From the cell containing the given text, extract its center point as [X, Y] coordinate. 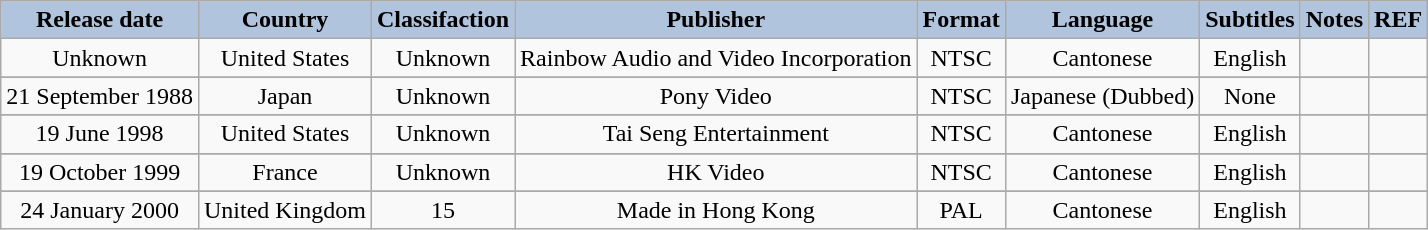
Rainbow Audio and Video Incorporation [716, 58]
Publisher [716, 20]
Classifaction [444, 20]
None [1250, 96]
United Kingdom [284, 210]
Notes [1334, 20]
France [284, 172]
21 September 1988 [100, 96]
Format [961, 20]
Subtitles [1250, 20]
PAL [961, 210]
REF [1398, 20]
HK Video [716, 172]
19 June 1998 [100, 134]
Release date [100, 20]
Made in Hong Kong [716, 210]
Japan [284, 96]
Country [284, 20]
19 October 1999 [100, 172]
Language [1102, 20]
Tai Seng Entertainment [716, 134]
Pony Video [716, 96]
Japanese (Dubbed) [1102, 96]
24 January 2000 [100, 210]
15 [444, 210]
